Output the (X, Y) coordinate of the center of the cell containing the given text.  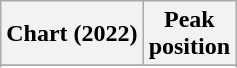
Peakposition (189, 34)
Chart (2022) (72, 34)
